From the cell containing the given text, extract its center point as [X, Y] coordinate. 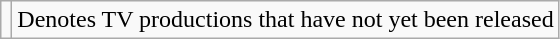
Denotes TV productions that have not yet been released [286, 20]
